From the cell containing the given text, extract its center point as [X, Y] coordinate. 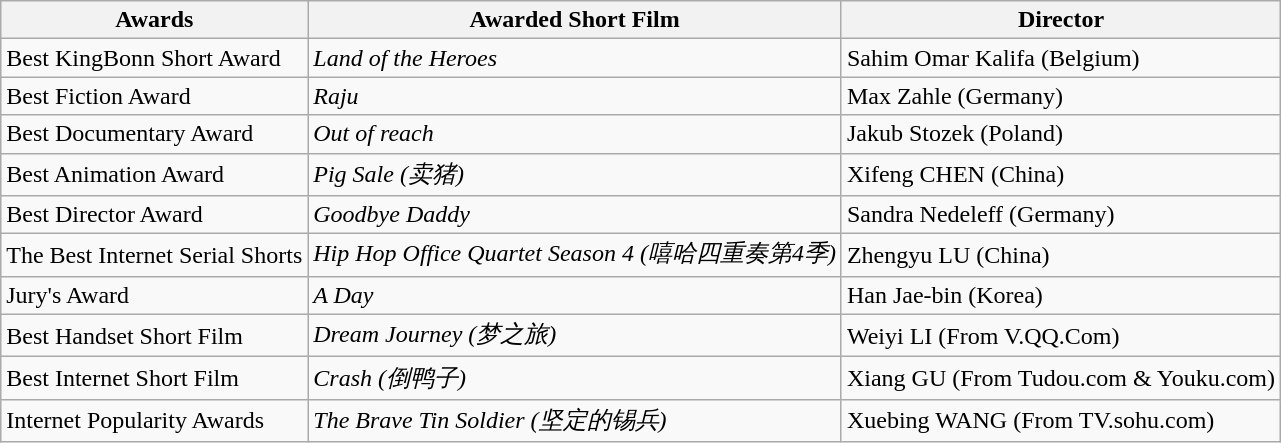
Raju [575, 96]
Crash (倒鸭子) [575, 378]
Xifeng CHEN (China) [1060, 174]
Best Documentary Award [154, 134]
A Day [575, 295]
Sandra Nedeleff (Germany) [1060, 215]
Max Zahle (Germany) [1060, 96]
Awards [154, 20]
Best Fiction Award [154, 96]
Best KingBonn Short Award [154, 58]
Hip Hop Office Quartet Season 4 (嘻哈四重奏第4季) [575, 256]
Best Animation Award [154, 174]
Director [1060, 20]
Han Jae-bin (Korea) [1060, 295]
Jakub Stozek (Poland) [1060, 134]
Sahim Omar Kalifa (Belgium) [1060, 58]
Weiyi LI (From V.QQ.Com) [1060, 336]
Xuebing WANG (From TV.sohu.com) [1060, 420]
Zhengyu LU (China) [1060, 256]
Goodbye Daddy [575, 215]
Dream Journey (梦之旅) [575, 336]
Xiang GU (From Tudou.com & Youku.com) [1060, 378]
Best Internet Short Film [154, 378]
Internet Popularity Awards [154, 420]
Land of the Heroes [575, 58]
Best Handset Short Film [154, 336]
Awarded Short Film [575, 20]
Best Director Award [154, 215]
Jury's Award [154, 295]
Out of reach [575, 134]
Pig Sale (卖猪) [575, 174]
The Best Internet Serial Shorts [154, 256]
The Brave Tin Soldier (坚定的锡兵) [575, 420]
